Locate the cell with the specified text and output its [x, y] center coordinate. 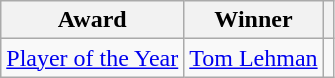
Winner [254, 20]
Player of the Year [92, 58]
Award [92, 20]
Tom Lehman [254, 58]
